Extract the (x, y) coordinate from the center of the cell holding the provided text.  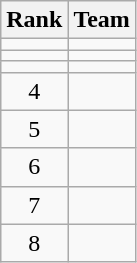
5 (34, 129)
6 (34, 167)
8 (34, 243)
Team (102, 20)
7 (34, 205)
4 (34, 91)
Rank (34, 20)
